Locate the cell with the specified text and output its [X, Y] center coordinate. 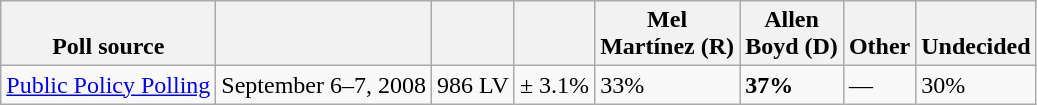
Other [879, 34]
— [879, 85]
986 LV [474, 85]
Undecided [976, 34]
AllenBoyd (D) [792, 34]
MelMartínez (R) [668, 34]
37% [792, 85]
September 6–7, 2008 [324, 85]
Poll source [108, 34]
30% [976, 85]
33% [668, 85]
± 3.1% [554, 85]
Public Policy Polling [108, 85]
